Search for the cell housing the specified text and yield its (x, y) center coordinate. 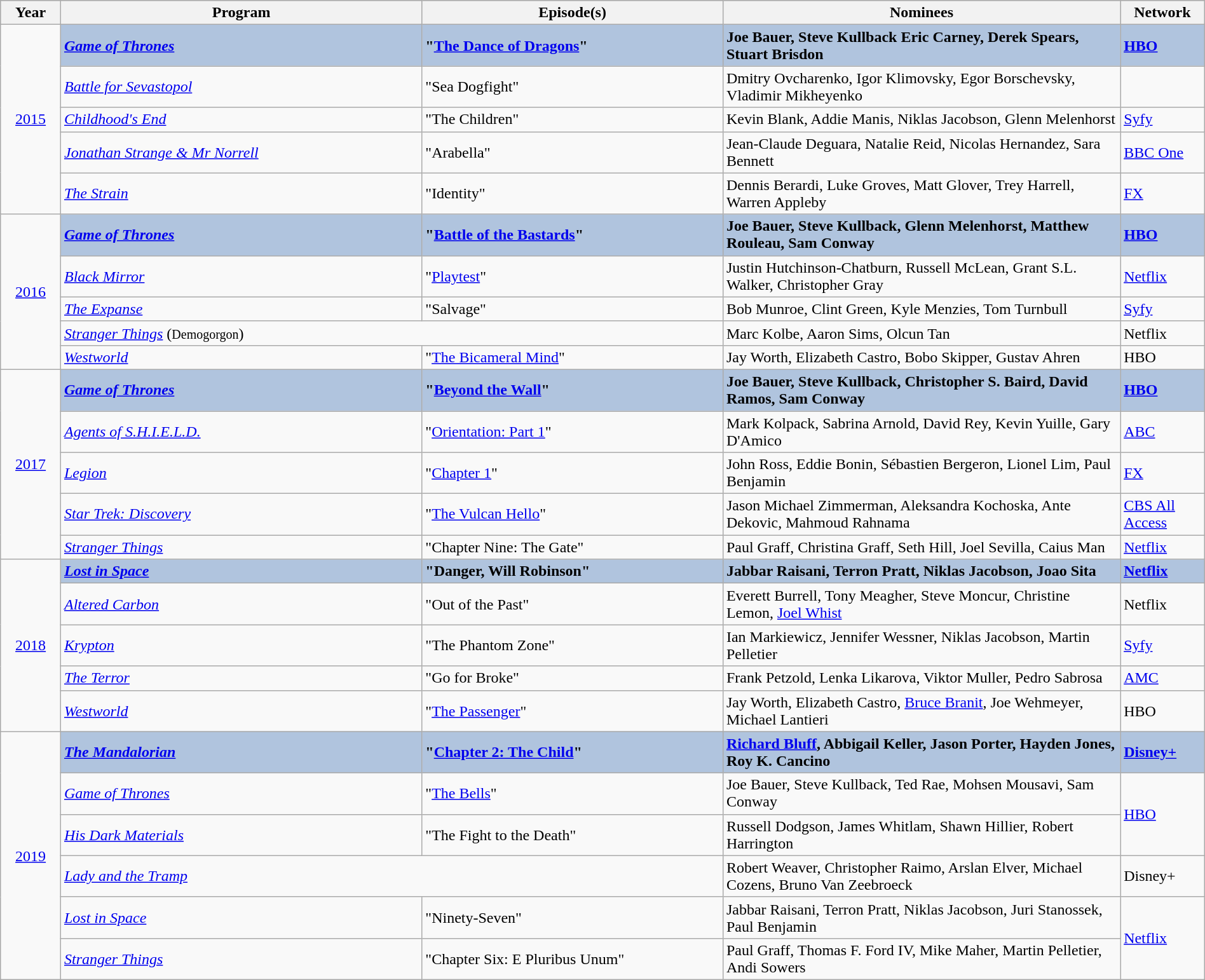
"Salvage" (573, 309)
Bob Munroe, Clint Green, Kyle Menzies, Tom Turnbull (922, 309)
CBS All Access (1163, 515)
"Chapter Nine: The Gate" (573, 547)
ABC (1163, 431)
The Mandalorian (241, 752)
Joe Bauer, Steve Kullback, Christopher S. Baird, David Ramos, Sam Conway (922, 390)
"The Passenger" (573, 711)
BBC One (1163, 153)
Legion (241, 473)
Battle for Sevastopol (241, 86)
Paul Graff, Thomas F. Ford IV, Mike Maher, Martin Pelletier, Andi Sowers (922, 958)
Krypton (241, 646)
Joe Bauer, Steve Kullback, Ted Rae, Mohsen Mousavi, Sam Conway (922, 793)
Everett Burrell, Tony Meagher, Steve Moncur, Christine Lemon, Joel Whist (922, 604)
Altered Carbon (241, 604)
Paul Graff, Christina Graff, Seth Hill, Joel Sevilla, Caius Man (922, 547)
Ian Markiewicz, Jennifer Wessner, Niklas Jacobson, Martin Pelletier (922, 646)
Network (1163, 13)
2017 (31, 464)
Justin Hutchinson-Chatburn, Russell McLean, Grant S.L. Walker, Christopher Gray (922, 276)
Richard Bluff, Abbigail Keller, Jason Porter, Hayden Jones, Roy K. Cancino (922, 752)
"Ninety-Seven" (573, 918)
Jason Michael Zimmerman, Aleksandra Kochoska, Ante Dekovic, Mahmoud Rahnama (922, 515)
"Go for Broke" (573, 678)
Nominees (922, 13)
Joe Bauer, Steve Kullback Eric Carney, Derek Spears, Stuart Brisdon (922, 46)
"The Children" (573, 119)
Black Mirror (241, 276)
"Out of the Past" (573, 604)
Program (241, 13)
Stranger Things (Demogorgon) (391, 333)
Mark Kolpack, Sabrina Arnold, David Rey, Kevin Yuille, Gary D'Amico (922, 431)
The Strain (241, 193)
Jabbar Raisani, Terron Pratt, Niklas Jacobson, Joao Sita (922, 571)
Jay Worth, Elizabeth Castro, Bobo Skipper, Gustav Ahren (922, 357)
Joe Bauer, Steve Kullback, Glenn Melenhorst, Matthew Rouleau, Sam Conway (922, 235)
Jonathan Strange & Mr Norrell (241, 153)
Childhood's End (241, 119)
"Sea Dogfight" (573, 86)
"Identity" (573, 193)
The Expanse (241, 309)
AMC (1163, 678)
The Terror (241, 678)
Marc Kolbe, Aaron Sims, Olcun Tan (922, 333)
"Beyond the Wall" (573, 390)
"The Vulcan Hello" (573, 515)
"Battle of the Bastards" (573, 235)
Dmitry Ovcharenko, Igor Klimovsky, Egor Borschevsky, Vladimir Mikheyenko (922, 86)
"The Bells" (573, 793)
Star Trek: Discovery (241, 515)
"Chapter 2: The Child" (573, 752)
Episode(s) (573, 13)
"The Bicameral Mind" (573, 357)
His Dark Materials (241, 835)
Dennis Berardi, Luke Groves, Matt Glover, Trey Harrell, Warren Appleby (922, 193)
Jay Worth, Elizabeth Castro, Bruce Branit, Joe Wehmeyer, Michael Lantieri (922, 711)
Kevin Blank, Addie Manis, Niklas Jacobson, Glenn Melenhorst (922, 119)
"The Phantom Zone" (573, 646)
Jean-Claude Deguara, Natalie Reid, Nicolas Hernandez, Sara Bennett (922, 153)
Russell Dodgson, James Whitlam, Shawn Hillier, Robert Harrington (922, 835)
"Playtest" (573, 276)
"Arabella" (573, 153)
2018 (31, 646)
Year (31, 13)
"Chapter Six: E Pluribus Unum" (573, 958)
"The Dance of Dragons" (573, 46)
"Danger, Will Robinson" (573, 571)
"Chapter 1" (573, 473)
2019 (31, 855)
"Orientation: Part 1" (573, 431)
2015 (31, 119)
Frank Petzold, Lenka Likarova, Viktor Muller, Pedro Sabrosa (922, 678)
Jabbar Raisani, Terron Pratt, Niklas Jacobson, Juri Stanossek, Paul Benjamin (922, 918)
John Ross, Eddie Bonin, Sébastien Bergeron, Lionel Lim, Paul Benjamin (922, 473)
2016 (31, 292)
"The Fight to the Death" (573, 835)
Lady and the Tramp (391, 876)
Robert Weaver, Christopher Raimo, Arslan Elver, Michael Cozens, Bruno Van Zeebroeck (922, 876)
Agents of S.H.I.E.L.D. (241, 431)
